Extract the (x, y) coordinate from the center of the cell holding the provided text.  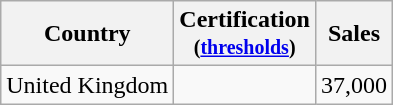
Certification(thresholds) (245, 34)
37,000 (354, 85)
United Kingdom (88, 85)
Country (88, 34)
Sales (354, 34)
